Scan for the cell matching the given text and deliver its (x, y) coordinate at center. 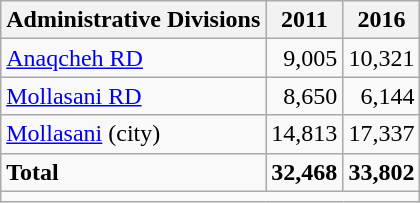
6,144 (382, 96)
Mollasani RD (134, 96)
32,468 (304, 172)
10,321 (382, 58)
Mollasani (city) (134, 134)
17,337 (382, 134)
14,813 (304, 134)
Anaqcheh RD (134, 58)
2016 (382, 20)
8,650 (304, 96)
9,005 (304, 58)
Administrative Divisions (134, 20)
33,802 (382, 172)
Total (134, 172)
2011 (304, 20)
